Detect which cell encompasses the target text, then output its [x, y] center coordinate. 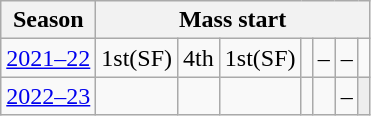
2022–23 [48, 96]
2021–22 [48, 58]
Season [48, 20]
Mass start [232, 20]
4th [199, 58]
